Search for the cell housing the specified text and yield its (X, Y) center coordinate. 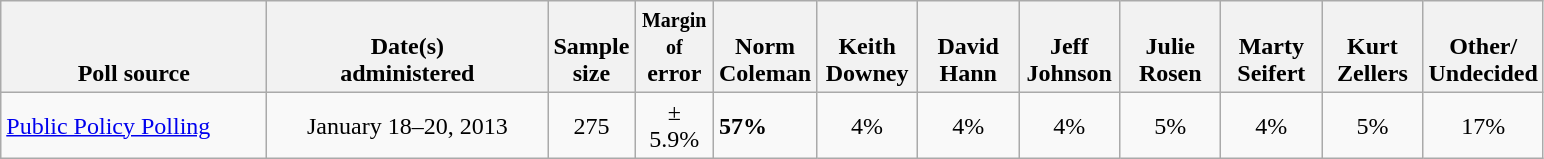
DavidHann (968, 47)
JulieRosen (1170, 47)
JeffJohnson (1070, 47)
MartySeifert (1272, 47)
Public Policy Polling (134, 126)
± 5.9% (674, 126)
Samplesize (592, 47)
KurtZellers (1372, 47)
Margin oferror (674, 47)
NormColeman (766, 47)
17% (1483, 126)
Date(s)administered (408, 47)
January 18–20, 2013 (408, 126)
Other/Undecided (1483, 47)
57% (766, 126)
275 (592, 126)
KeithDowney (868, 47)
Poll source (134, 47)
